For the text-containing cell, return its midpoint in (X, Y) coordinate format. 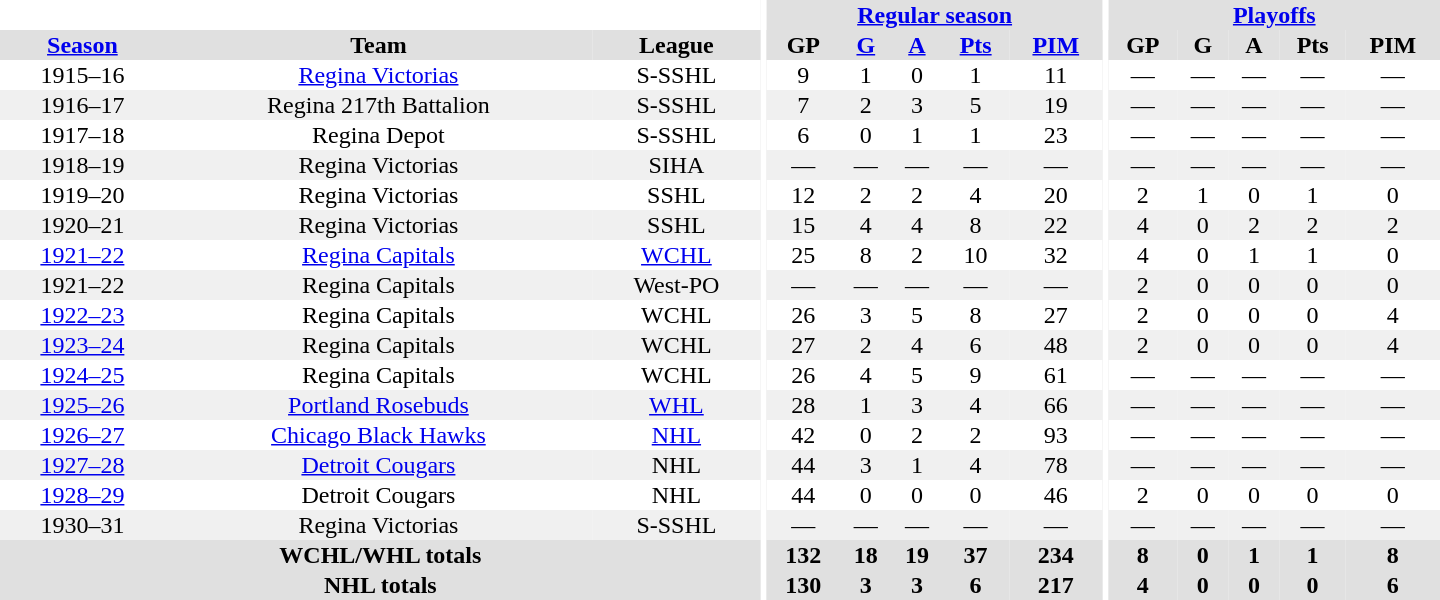
1920–21 (82, 225)
Chicago Black Hawks (378, 435)
66 (1056, 405)
130 (803, 585)
32 (1056, 255)
234 (1056, 555)
12 (803, 195)
61 (1056, 375)
10 (975, 255)
Portland Rosebuds (378, 405)
23 (1056, 135)
WHL (676, 405)
1916–17 (82, 105)
42 (803, 435)
22 (1056, 225)
217 (1056, 585)
Regina 217th Battalion (378, 105)
46 (1056, 495)
1917–18 (82, 135)
20 (1056, 195)
1918–19 (82, 165)
1922–23 (82, 315)
132 (803, 555)
Team (378, 45)
1915–16 (82, 75)
West-PO (676, 285)
SIHA (676, 165)
11 (1056, 75)
15 (803, 225)
48 (1056, 345)
1926–27 (82, 435)
18 (866, 555)
25 (803, 255)
Regular season (934, 15)
League (676, 45)
Season (82, 45)
93 (1056, 435)
1919–20 (82, 195)
37 (975, 555)
Playoffs (1274, 15)
Regina Depot (378, 135)
1925–26 (82, 405)
1923–24 (82, 345)
28 (803, 405)
1930–31 (82, 525)
1928–29 (82, 495)
WCHL/WHL totals (380, 555)
7 (803, 105)
NHL totals (380, 585)
1927–28 (82, 465)
1924–25 (82, 375)
78 (1056, 465)
